Find where the given text appears and provide that cell's center as [X, Y] coordinate. 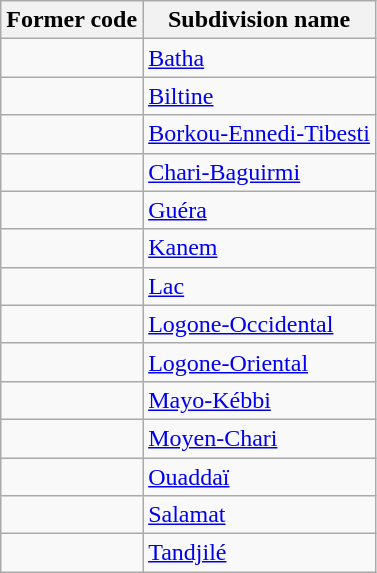
Biltine [260, 96]
Lac [260, 286]
Logone-Oriental [260, 362]
Subdivision name [260, 20]
Borkou-Ennedi-Tibesti [260, 134]
Logone-Occidental [260, 324]
Guéra [260, 210]
Chari-Baguirmi [260, 172]
Tandjilé [260, 553]
Ouaddaï [260, 477]
Former code [72, 20]
Batha [260, 58]
Kanem [260, 248]
Salamat [260, 515]
Moyen-Chari [260, 438]
Mayo-Kébbi [260, 400]
